Detect which cell encompasses the target text, then output its (x, y) center coordinate. 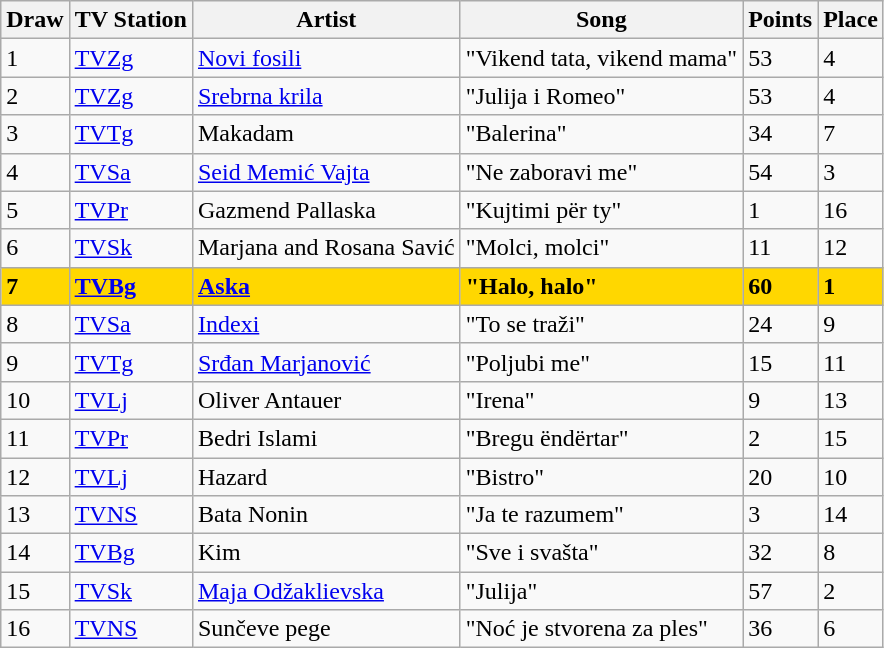
24 (780, 324)
"Balerina" (601, 134)
"Molci, molci" (601, 248)
"Julija" (601, 591)
"Kujtimi për ty" (601, 210)
Marjana and Rosana Savić (326, 248)
Srđan Marjanović (326, 362)
Maja Odžaklievska (326, 591)
32 (780, 553)
Hazard (326, 477)
Novi fosili (326, 58)
"Bistro" (601, 477)
Indexi (326, 324)
Artist (326, 20)
Srebrna krila (326, 96)
Bedri Islami (326, 438)
"Julija i Romeo" (601, 96)
Gazmend Pallaska (326, 210)
"Bregu ëndërtar" (601, 438)
Kim (326, 553)
Place (851, 20)
Draw (35, 20)
54 (780, 172)
57 (780, 591)
Sunčeve pege (326, 629)
Points (780, 20)
"Noć je stvorena za ples" (601, 629)
20 (780, 477)
Makadam (326, 134)
"Ja te razumem" (601, 515)
Seid Memić Vajta (326, 172)
"Sve i svašta" (601, 553)
"Halo, halo" (601, 286)
34 (780, 134)
"Ne zaboravi me" (601, 172)
Aska (326, 286)
TV Station (130, 20)
Song (601, 20)
"Irena" (601, 400)
Oliver Antauer (326, 400)
36 (780, 629)
"Poljubi me" (601, 362)
"To se traži" (601, 324)
5 (35, 210)
Bata Nonin (326, 515)
"Vikend tata, vikend mama" (601, 58)
60 (780, 286)
